Capture the cell that displays the provided text and extract its [X, Y] central coordinate. 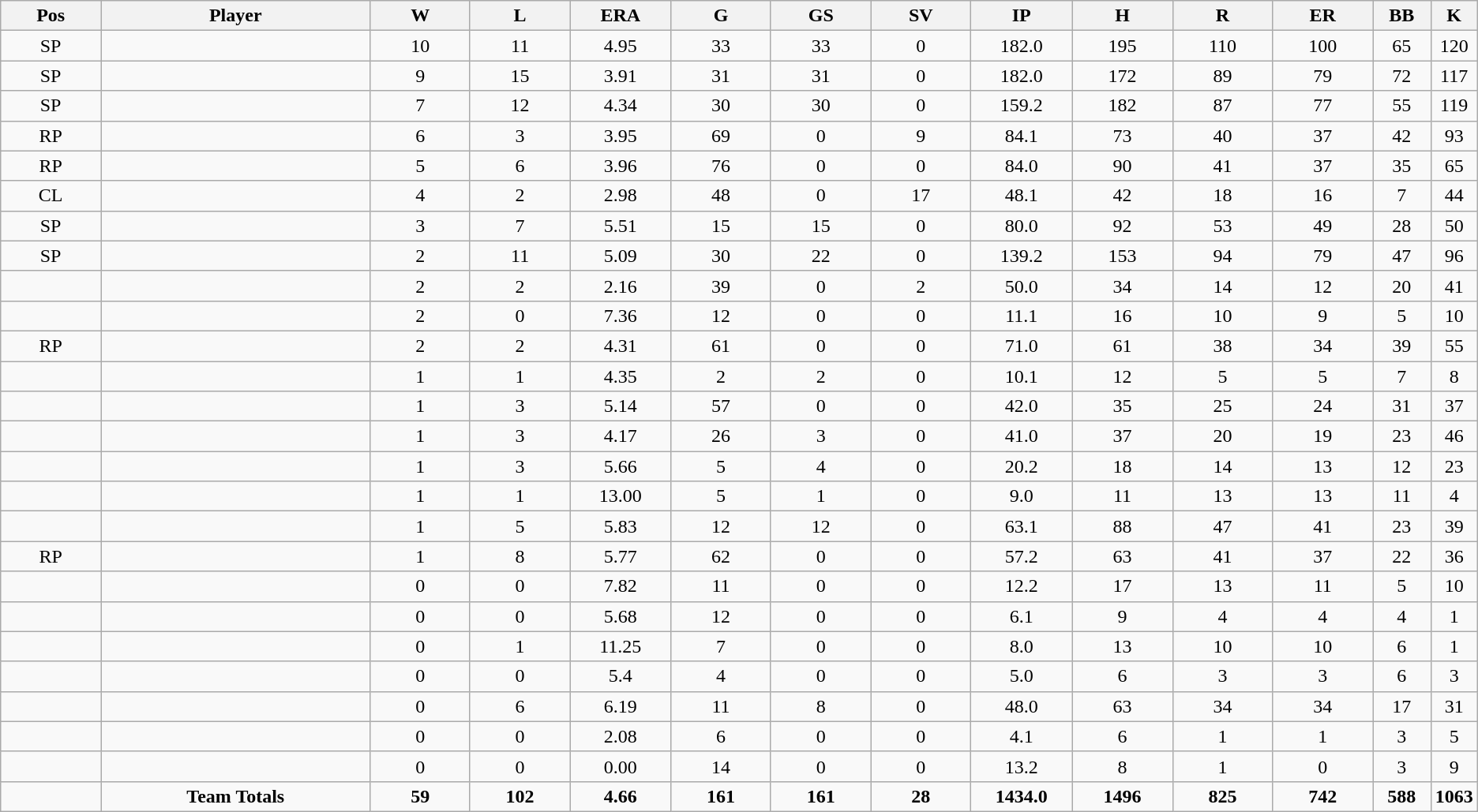
102 [520, 796]
110 [1222, 46]
ERA [621, 16]
5.14 [621, 406]
5.0 [1022, 676]
53 [1222, 226]
94 [1222, 256]
120 [1454, 46]
4.31 [621, 346]
4.34 [621, 106]
2.16 [621, 286]
44 [1454, 196]
182 [1123, 106]
90 [1123, 166]
117 [1454, 76]
1434.0 [1022, 796]
825 [1222, 796]
K [1454, 16]
69 [722, 136]
57.2 [1022, 556]
W [420, 16]
1496 [1123, 796]
7.36 [621, 316]
4.66 [621, 796]
48 [722, 196]
46 [1454, 436]
5.51 [621, 226]
48.0 [1022, 706]
3.91 [621, 76]
159.2 [1022, 106]
87 [1222, 106]
Player [236, 16]
9.0 [1022, 496]
13.00 [621, 496]
L [520, 16]
49 [1323, 226]
72 [1402, 76]
4.95 [621, 46]
12.2 [1022, 586]
BB [1402, 16]
195 [1123, 46]
76 [722, 166]
5.4 [621, 676]
119 [1454, 106]
2.98 [621, 196]
63.1 [1022, 526]
3.95 [621, 136]
GS [821, 16]
36 [1454, 556]
59 [420, 796]
6.1 [1022, 616]
25 [1222, 406]
IP [1022, 16]
5.09 [621, 256]
ER [1323, 16]
11.25 [621, 646]
100 [1323, 46]
4.1 [1022, 736]
1063 [1454, 796]
41.0 [1022, 436]
H [1123, 16]
8.0 [1022, 646]
10.1 [1022, 376]
2.08 [621, 736]
20.2 [1022, 466]
742 [1323, 796]
73 [1123, 136]
50.0 [1022, 286]
38 [1222, 346]
40 [1222, 136]
13.2 [1022, 766]
3.96 [621, 166]
48.1 [1022, 196]
588 [1402, 796]
57 [722, 406]
139.2 [1022, 256]
6.19 [621, 706]
71.0 [1022, 346]
7.82 [621, 586]
G [722, 16]
0.00 [621, 766]
5.66 [621, 466]
19 [1323, 436]
84.0 [1022, 166]
89 [1222, 76]
62 [722, 556]
88 [1123, 526]
SV [921, 16]
96 [1454, 256]
5.83 [621, 526]
4.17 [621, 436]
172 [1123, 76]
80.0 [1022, 226]
84.1 [1022, 136]
50 [1454, 226]
Team Totals [236, 796]
153 [1123, 256]
CL [51, 196]
93 [1454, 136]
26 [722, 436]
Pos [51, 16]
92 [1123, 226]
42.0 [1022, 406]
24 [1323, 406]
4.35 [621, 376]
5.68 [621, 616]
R [1222, 16]
5.77 [621, 556]
11.1 [1022, 316]
77 [1323, 106]
